Output the (X, Y) coordinate of the center of the cell containing the given text.  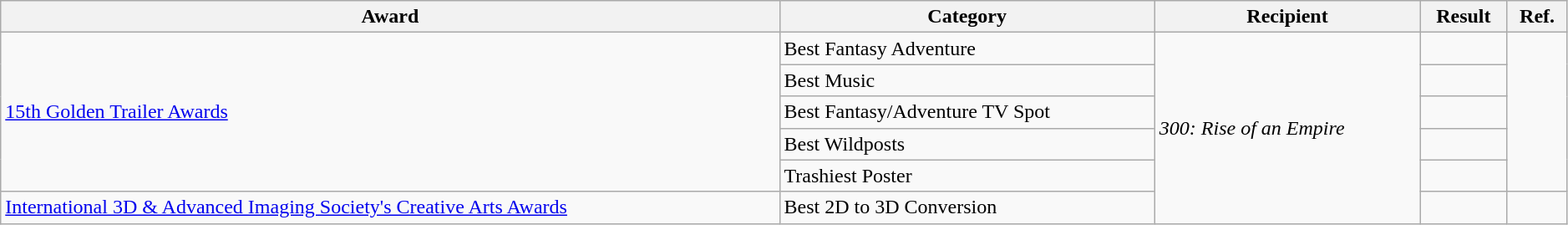
Best Fantasy/Adventure TV Spot (967, 112)
Award (390, 17)
Best Fantasy Adventure (967, 49)
International 3D & Advanced Imaging Society's Creative Arts Awards (390, 207)
Result (1464, 17)
Ref. (1537, 17)
Best 2D to 3D Conversion (967, 207)
Trashiest Poster (967, 176)
300: Rise of an Empire (1286, 128)
15th Golden Trailer Awards (390, 112)
Best Wildposts (967, 144)
Recipient (1286, 17)
Category (967, 17)
Best Music (967, 80)
